Detect which cell encompasses the target text, then output its (x, y) center coordinate. 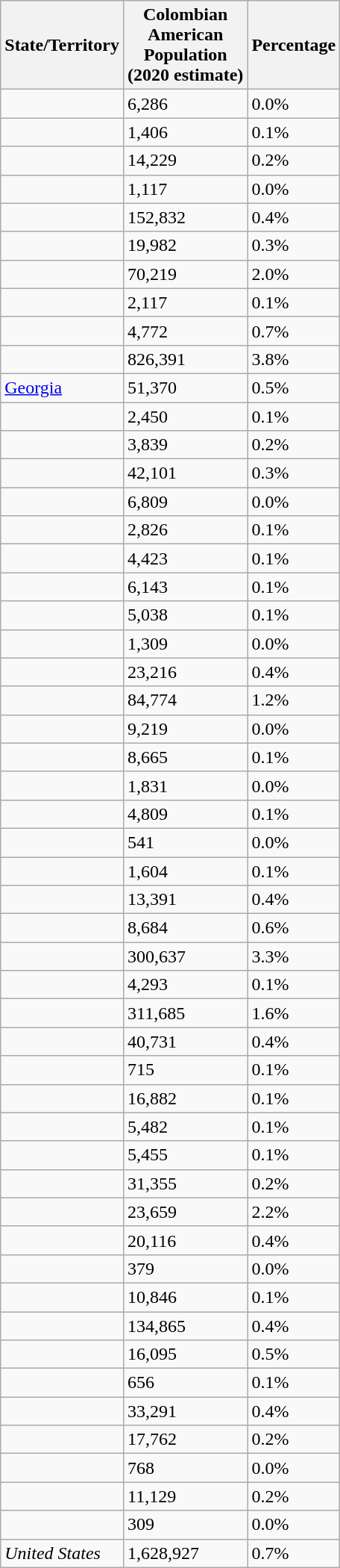
19,982 (186, 246)
541 (186, 842)
70,219 (186, 274)
23,659 (186, 1212)
2,826 (186, 530)
33,291 (186, 1411)
State/Territory (63, 45)
4,809 (186, 814)
311,685 (186, 1013)
ColombianAmericanPopulation(2020 estimate) (186, 45)
84,774 (186, 700)
1,406 (186, 132)
11,129 (186, 1496)
656 (186, 1383)
2,450 (186, 416)
40,731 (186, 1042)
5,482 (186, 1127)
309 (186, 1525)
1,604 (186, 871)
31,355 (186, 1183)
0.6% (294, 928)
13,391 (186, 900)
1,117 (186, 189)
3.3% (294, 956)
1.2% (294, 700)
2.2% (294, 1212)
20,116 (186, 1240)
6,809 (186, 502)
1.6% (294, 1013)
4,772 (186, 331)
United States (63, 1553)
Percentage (294, 45)
5,455 (186, 1155)
9,219 (186, 729)
1,309 (186, 644)
4,423 (186, 559)
6,286 (186, 104)
3.8% (294, 359)
10,846 (186, 1297)
379 (186, 1269)
2,117 (186, 302)
Georgia (63, 388)
826,391 (186, 359)
23,216 (186, 672)
5,038 (186, 615)
17,762 (186, 1440)
3,839 (186, 445)
51,370 (186, 388)
4,293 (186, 985)
300,637 (186, 956)
134,865 (186, 1325)
768 (186, 1468)
1,831 (186, 785)
42,101 (186, 473)
16,882 (186, 1098)
715 (186, 1070)
152,832 (186, 217)
8,665 (186, 757)
6,143 (186, 587)
8,684 (186, 928)
16,095 (186, 1354)
14,229 (186, 161)
1,628,927 (186, 1553)
2.0% (294, 274)
